From the cell containing the given text, extract its center point as (X, Y) coordinate. 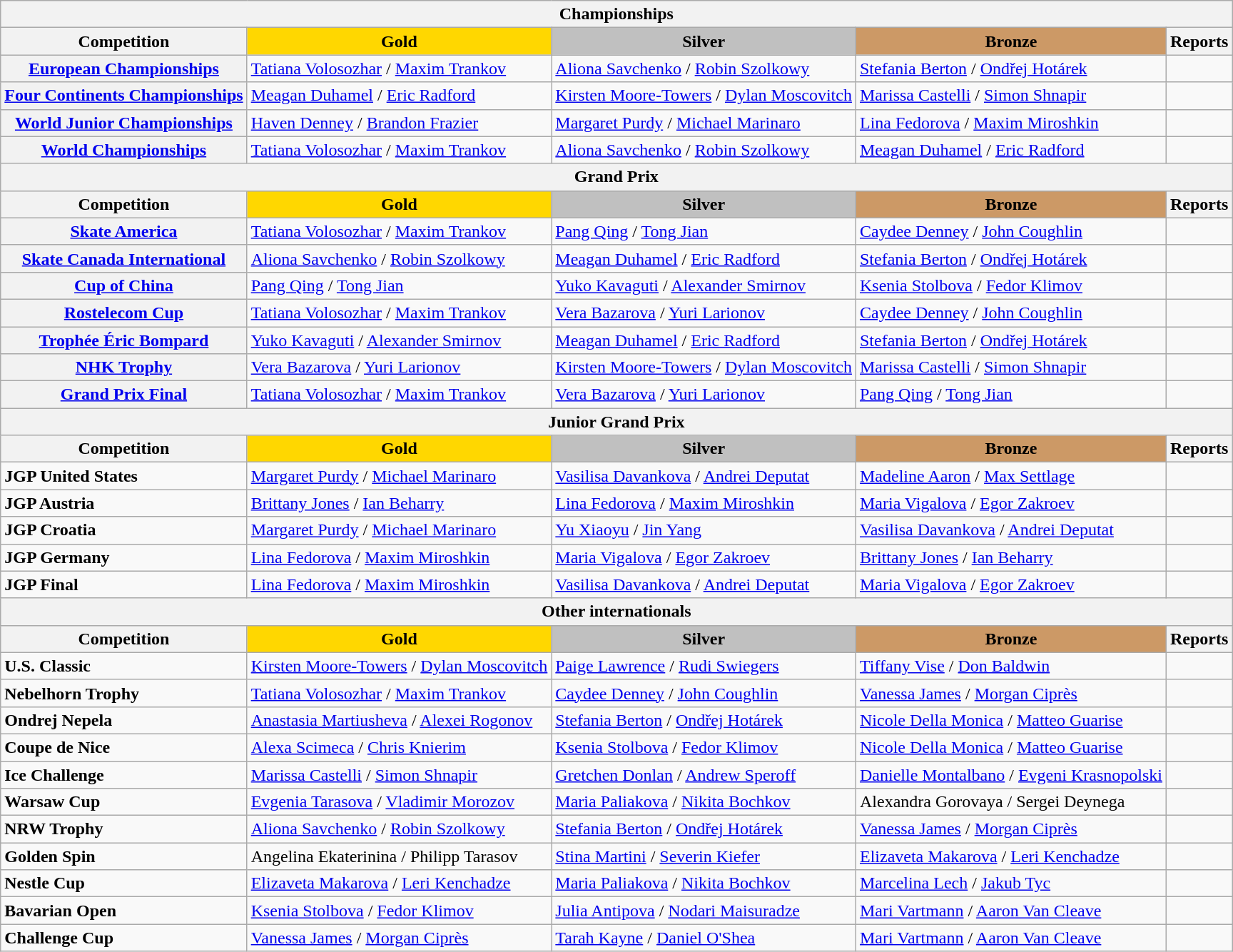
JGP United States (124, 476)
Madeline Aaron / Max Settlage (1010, 476)
JGP Germany (124, 557)
Grand Prix (616, 177)
World Junior Championships (124, 123)
Nestle Cup (124, 883)
Yu Xiaoyu / Jin Yang (704, 530)
Angelina Ekaterinina / Philipp Tarasov (400, 856)
Junior Grand Prix (616, 422)
Rostelecom Cup (124, 313)
Paige Lawrence / Rudi Swiegers (704, 666)
Skate America (124, 231)
Coupe de Nice (124, 747)
Gretchen Donlan / Andrew Speroff (704, 774)
Four Continents Championships (124, 96)
Bavarian Open (124, 911)
Evgenia Tarasova / Vladimir Morozov (400, 802)
Haven Denney / Brandon Frazier (400, 123)
Ice Challenge (124, 774)
Ondrej Nepela (124, 720)
Grand Prix Final (124, 395)
European Championships (124, 69)
Nebelhorn Trophy (124, 693)
Stina Martini / Severin Kiefer (704, 856)
Championships (616, 14)
JGP Final (124, 584)
Julia Antipova / Nodari Maisuradze (704, 911)
Warsaw Cup (124, 802)
Challenge Cup (124, 938)
Marcelina Lech / Jakub Tyc (1010, 883)
Alexandra Gorovaya / Sergei Deynega (1010, 802)
Golden Spin (124, 856)
Alexa Scimeca / Chris Knierim (400, 747)
JGP Austria (124, 503)
NRW Trophy (124, 829)
Tiffany Vise / Don Baldwin (1010, 666)
NHK Trophy (124, 368)
World Championships (124, 150)
U.S. Classic (124, 666)
Danielle Montalbano / Evgeni Krasnopolski (1010, 774)
Anastasia Martiusheva / Alexei Rogonov (400, 720)
Tarah Kayne / Daniel O'Shea (704, 938)
JGP Croatia (124, 530)
Cup of China (124, 285)
Skate Canada International (124, 258)
Other internationals (616, 612)
Trophée Éric Bompard (124, 340)
